Locate the cell with the specified text and output its (x, y) center coordinate. 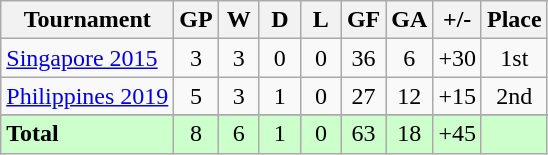
GA (410, 20)
8 (196, 134)
D (280, 20)
5 (196, 96)
Total (88, 134)
Tournament (88, 20)
12 (410, 96)
Philippines 2019 (88, 96)
1st (514, 58)
+15 (458, 96)
63 (363, 134)
GF (363, 20)
+/- (458, 20)
+30 (458, 58)
+45 (458, 134)
2nd (514, 96)
GP (196, 20)
27 (363, 96)
18 (410, 134)
W (238, 20)
36 (363, 58)
L (320, 20)
Place (514, 20)
Singapore 2015 (88, 58)
